For the text-containing cell, return its midpoint in [x, y] coordinate format. 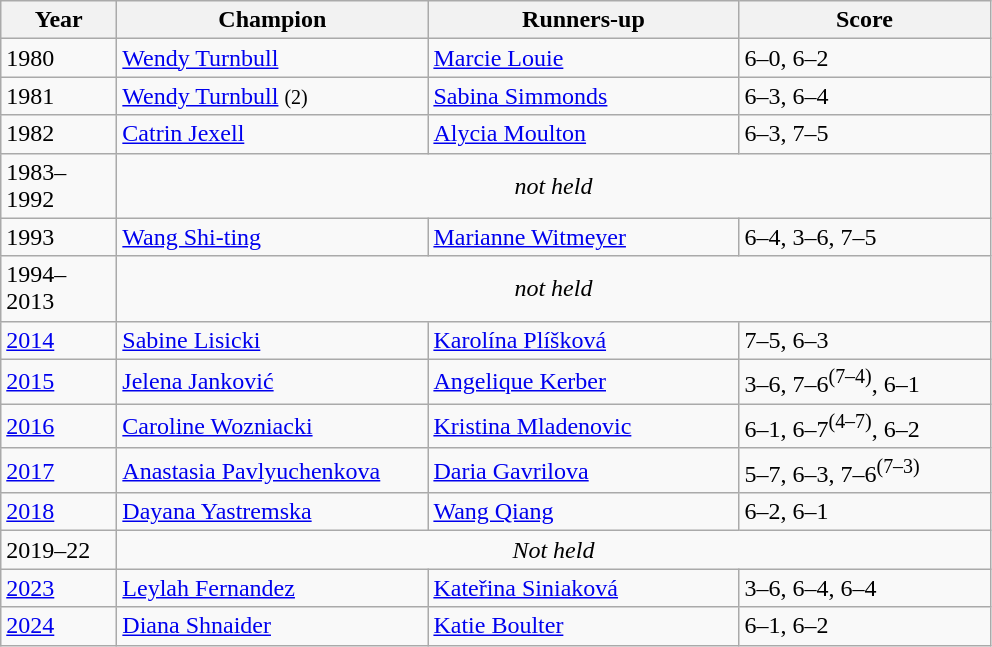
3–6, 7–6(7–4), 6–1 [864, 382]
Catrin Jexell [272, 134]
2015 [59, 382]
2023 [59, 588]
3–6, 6–4, 6–4 [864, 588]
Sabina Simmonds [584, 96]
Katie Boulter [584, 626]
Wang Shi-ting [272, 237]
Year [59, 20]
2014 [59, 340]
Anastasia Pavlyuchenkova [272, 470]
2017 [59, 470]
Kateřina Siniaková [584, 588]
Karolína Plíšková [584, 340]
Runners-up [584, 20]
1982 [59, 134]
2018 [59, 512]
Leylah Fernandez [272, 588]
6–2, 6–1 [864, 512]
Wendy Turnbull [272, 58]
1994–2013 [59, 288]
6–3, 7–5 [864, 134]
7–5, 6–3 [864, 340]
6–1, 6–2 [864, 626]
Caroline Wozniacki [272, 426]
5–7, 6–3, 7–6(7–3) [864, 470]
Alycia Moulton [584, 134]
Jelena Janković [272, 382]
Wendy Turnbull (2) [272, 96]
1980 [59, 58]
Diana Shnaider [272, 626]
Marcie Louie [584, 58]
6–1, 6–7(4–7), 6–2 [864, 426]
Sabine Lisicki [272, 340]
1993 [59, 237]
6–3, 6–4 [864, 96]
2024 [59, 626]
Not held [554, 550]
2019–22 [59, 550]
Marianne Witmeyer [584, 237]
2016 [59, 426]
Angelique Kerber [584, 382]
Daria Gavrilova [584, 470]
Dayana Yastremska [272, 512]
6–0, 6–2 [864, 58]
Champion [272, 20]
6–4, 3–6, 7–5 [864, 237]
1983–1992 [59, 186]
Score [864, 20]
1981 [59, 96]
Kristina Mladenovic [584, 426]
Wang Qiang [584, 512]
